Locate the cell with the specified text and output its (X, Y) center coordinate. 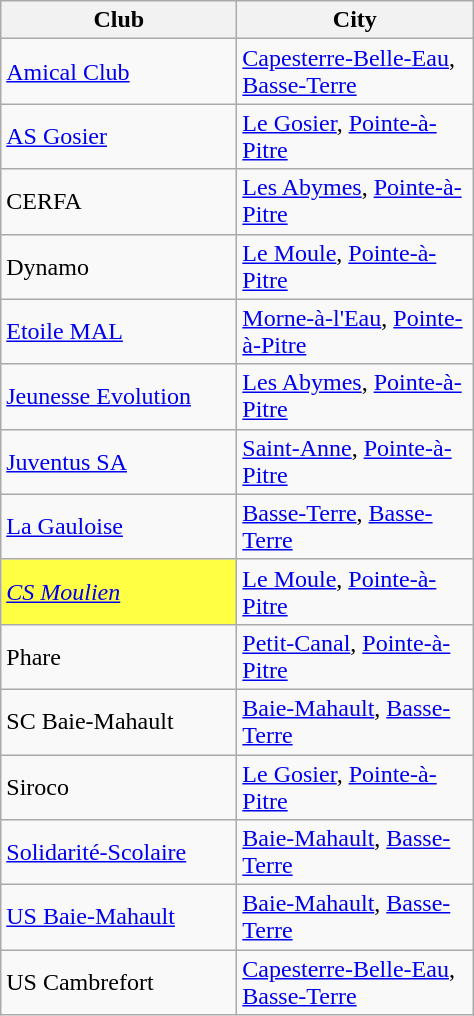
Phare (119, 656)
US Baie-Mahault (119, 918)
CERFA (119, 202)
Juventus SA (119, 462)
Morne-à-l'Eau, Pointe-à-Pitre (355, 332)
La Gauloise (119, 526)
Amical Club (119, 72)
Solidarité-Scolaire (119, 852)
Jeunesse Evolution (119, 396)
Basse-Terre, Basse-Terre (355, 526)
SC Baie-Mahault (119, 722)
AS Gosier (119, 136)
Etoile MAL (119, 332)
Siroco (119, 786)
Saint-Anne, Pointe-à-Pitre (355, 462)
Petit-Canal, Pointe-à-Pitre (355, 656)
Club (119, 20)
US Cambrefort (119, 982)
City (355, 20)
CS Moulien (119, 592)
Dynamo (119, 266)
